Return (X, Y) of the center of cell containing provided text 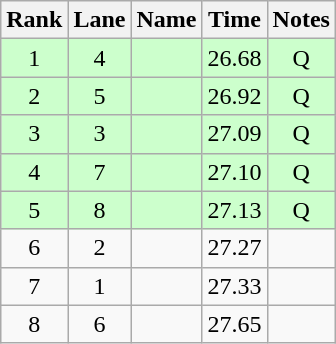
Time (234, 20)
27.27 (234, 248)
Notes (301, 20)
Name (166, 20)
26.92 (234, 96)
Rank (34, 20)
26.68 (234, 58)
27.33 (234, 286)
27.09 (234, 134)
27.13 (234, 210)
Lane (100, 20)
27.65 (234, 324)
27.10 (234, 172)
